Pinpoint the cell where the given text exists, returning its [x, y] midpoint coordinate. 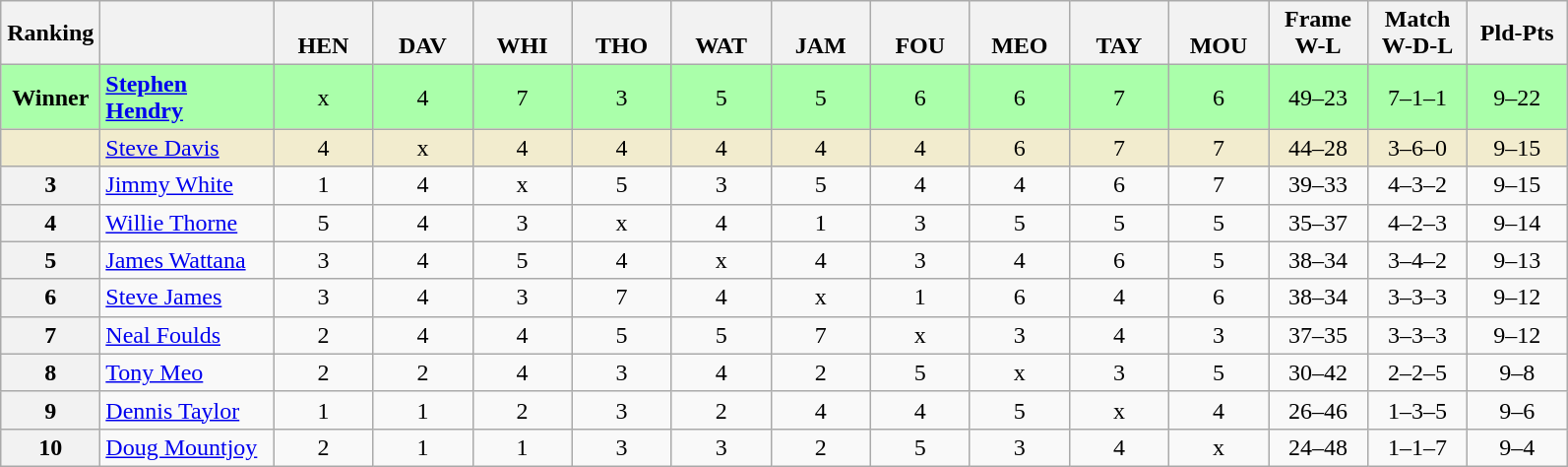
3–6–0 [1417, 148]
MEO [1020, 33]
3–4–2 [1417, 260]
26–46 [1317, 410]
Tony Meo [187, 372]
James Wattana [187, 260]
Steve Davis [187, 148]
2–2–5 [1417, 372]
Neal Foulds [187, 335]
WHI [522, 33]
1–1–7 [1417, 447]
MatchW-D-L [1417, 33]
24–48 [1317, 447]
Winner [51, 97]
1–3–5 [1417, 410]
7–1–1 [1417, 97]
9–6 [1518, 410]
9–14 [1518, 223]
Stephen Hendry [187, 97]
39–33 [1317, 185]
4–2–3 [1417, 223]
Ranking [51, 33]
9–4 [1518, 447]
49–23 [1317, 97]
35–37 [1317, 223]
JAM [821, 33]
DAV [423, 33]
44–28 [1317, 148]
Pld-Pts [1518, 33]
9 [51, 410]
10 [51, 447]
FrameW-L [1317, 33]
9–22 [1518, 97]
9–13 [1518, 260]
TAY [1118, 33]
8 [51, 372]
Steve James [187, 298]
4–3–2 [1417, 185]
FOU [919, 33]
MOU [1219, 33]
Willie Thorne [187, 223]
Doug Mountjoy [187, 447]
THO [622, 33]
30–42 [1317, 372]
Dennis Taylor [187, 410]
9–8 [1518, 372]
WAT [721, 33]
37–35 [1317, 335]
Jimmy White [187, 185]
HEN [323, 33]
